Extract the (X, Y) coordinate from the center of the cell holding the provided text.  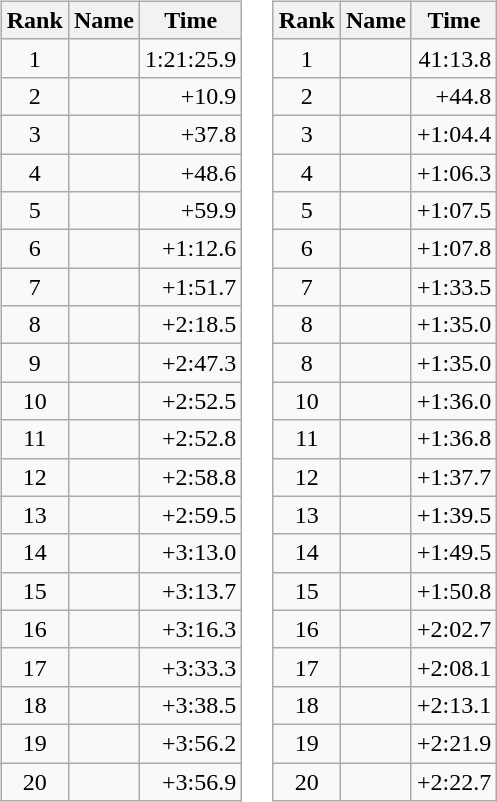
+44.8 (454, 96)
+2:22.7 (454, 781)
+59.9 (190, 211)
+1:49.5 (454, 553)
+3:33.3 (190, 667)
+1:07.5 (454, 211)
9 (34, 363)
+1:36.8 (454, 439)
+3:13.0 (190, 553)
+2:52.5 (190, 401)
+10.9 (190, 96)
+1:50.8 (454, 591)
+2:02.7 (454, 629)
+2:58.8 (190, 477)
+1:06.3 (454, 173)
+1:33.5 (454, 287)
+3:16.3 (190, 629)
+3:56.2 (190, 743)
+2:21.9 (454, 743)
+1:12.6 (190, 249)
+37.8 (190, 134)
+1:39.5 (454, 515)
+1:04.4 (454, 134)
1:21:25.9 (190, 58)
+2:59.5 (190, 515)
+1:37.7 (454, 477)
+3:38.5 (190, 705)
+1:07.8 (454, 249)
+48.6 (190, 173)
+2:47.3 (190, 363)
+3:56.9 (190, 781)
+2:18.5 (190, 325)
+2:52.8 (190, 439)
+3:13.7 (190, 591)
+2:13.1 (454, 705)
41:13.8 (454, 58)
+1:51.7 (190, 287)
+1:36.0 (454, 401)
+2:08.1 (454, 667)
